Scan for the cell matching the given text and deliver its [x, y] coordinate at center. 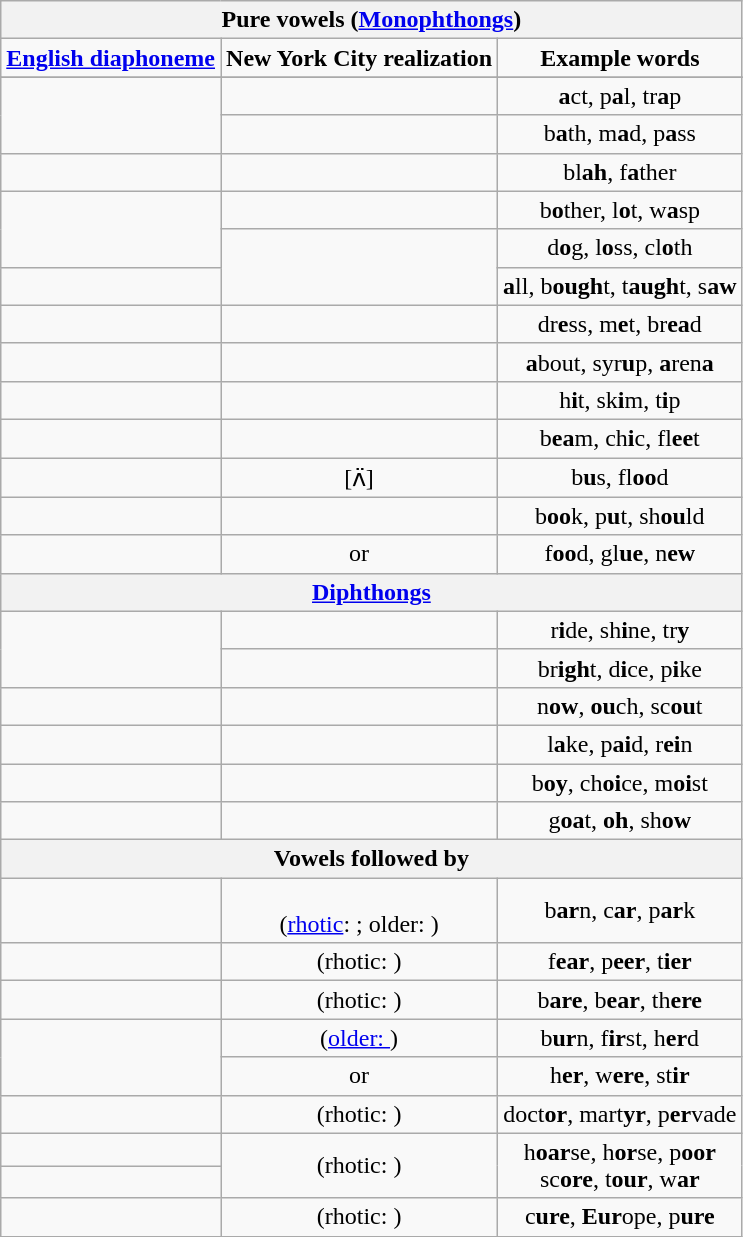
now, ouch, scout [620, 706]
hoarse, horse, poor score, tour, war [620, 1166]
ride, shine, try [620, 630]
dog, loss, cloth [620, 248]
doctor, martyr, pervade [620, 1114]
beam, chic, fleet [620, 438]
all, bought, taught, saw [620, 286]
[ʌ̈] [360, 478]
(rhotic: ; older: ) [360, 910]
lake, paid, rein [620, 744]
bus, flood [620, 478]
book, put, should [620, 516]
hit, skim, tip [620, 400]
her, were, stir [620, 1076]
(older: ) [360, 1038]
bother, lot, wasp [620, 210]
Pure vowels (Monophthongs) [372, 20]
cure, Europe, pure [620, 1217]
food, glue, new [620, 554]
Diphthongs [372, 592]
Vowels followed by [372, 859]
English diaphoneme [111, 58]
dress, met, bread [620, 324]
Example words [620, 58]
bright, dice, pike [620, 668]
bare, bear, there [620, 1000]
boy, choice, moist [620, 783]
fear, peer, tier [620, 962]
act, pal, trap [620, 96]
goat, oh, show [620, 821]
bath, mad, pass [620, 134]
New York City realization [360, 58]
blah, father [620, 172]
about, syrup, arena [620, 362]
barn, car, park [620, 910]
burn, first, herd [620, 1038]
